Output the (x, y) coordinate of the center of the cell containing the given text.  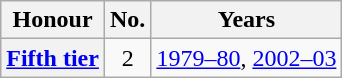
2 (127, 58)
Honour (53, 20)
Years (246, 20)
Fifth tier (53, 58)
1979–80, 2002–03 (246, 58)
No. (127, 20)
